Extract the (x, y) coordinate from the center of the cell holding the provided text.  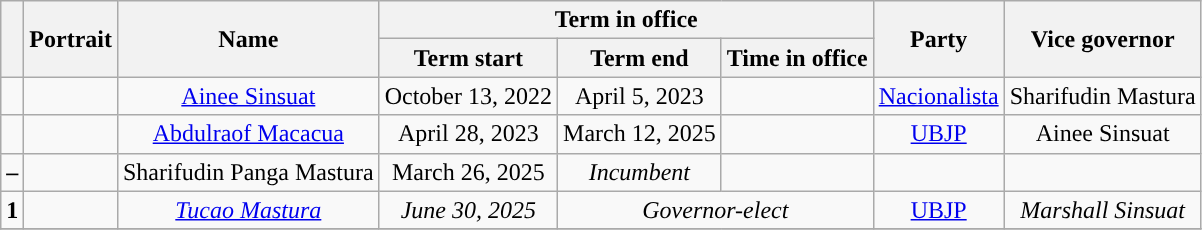
April 5, 2023 (640, 96)
Governor-elect (716, 210)
Term end (640, 58)
March 12, 2025 (640, 134)
April 28, 2023 (468, 134)
Party (938, 39)
Marshall Sinsuat (1102, 210)
Nacionalista (938, 96)
Incumbent (640, 172)
1 (12, 210)
March 26, 2025 (468, 172)
Abdulraof Macacua (248, 134)
Term start (468, 58)
Sharifudin Panga Mastura (248, 172)
Term in office (626, 20)
– (12, 172)
June 30, 2025 (468, 210)
Tucao Mastura (248, 210)
Time in office (797, 58)
Vice governor (1102, 39)
Sharifudin Mastura (1102, 96)
October 13, 2022 (468, 96)
Name (248, 39)
Portrait (71, 39)
